Capture the cell that displays the provided text and extract its (X, Y) central coordinate. 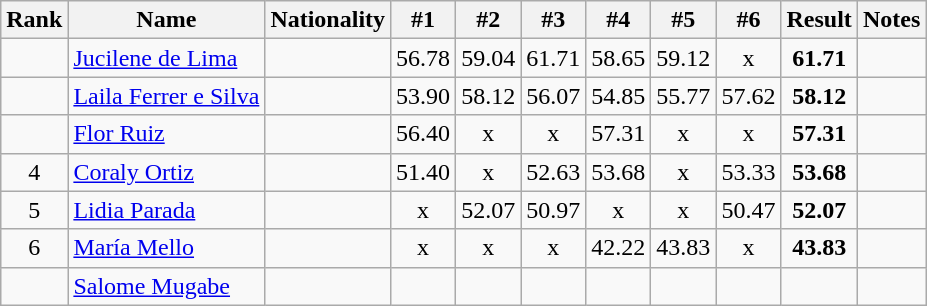
Rank (34, 20)
57.62 (748, 96)
Name (166, 20)
4 (34, 172)
Flor Ruiz (166, 134)
58.65 (618, 58)
Jucilene de Lima (166, 58)
56.40 (424, 134)
50.47 (748, 210)
Nationality (328, 20)
53.90 (424, 96)
#2 (488, 20)
#6 (748, 20)
54.85 (618, 96)
#5 (684, 20)
53.33 (748, 172)
56.07 (554, 96)
55.77 (684, 96)
Coraly Ortiz (166, 172)
Laila Ferrer e Silva (166, 96)
42.22 (618, 248)
52.63 (554, 172)
Salome Mugabe (166, 286)
Notes (891, 20)
#3 (554, 20)
5 (34, 210)
Lidia Parada (166, 210)
59.04 (488, 58)
#1 (424, 20)
59.12 (684, 58)
#4 (618, 20)
Result (819, 20)
María Mello (166, 248)
6 (34, 248)
50.97 (554, 210)
56.78 (424, 58)
51.40 (424, 172)
